Identify which cell holds the provided text, then report its (X, Y) central coordinate. 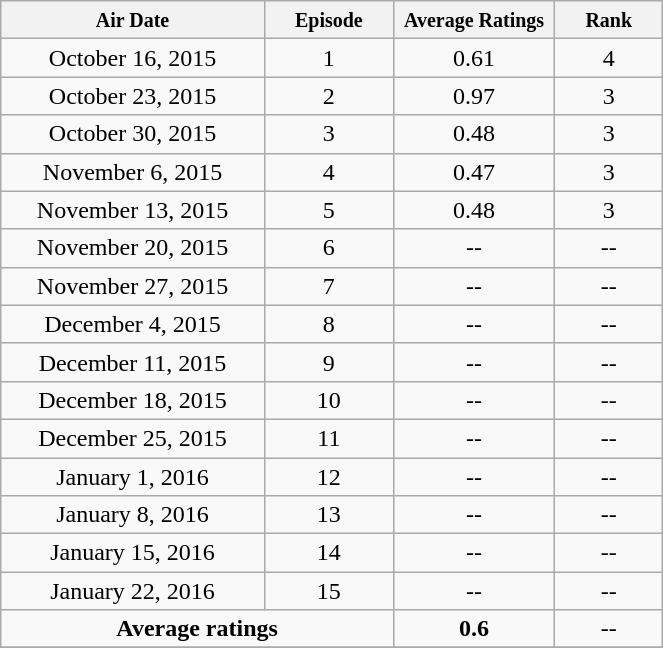
13 (328, 515)
6 (328, 248)
November 27, 2015 (132, 286)
November 6, 2015 (132, 172)
10 (328, 400)
December 11, 2015 (132, 362)
January 8, 2016 (132, 515)
Average ratings (198, 629)
15 (328, 591)
December 4, 2015 (132, 324)
0.6 (474, 629)
December 25, 2015 (132, 438)
7 (328, 286)
11 (328, 438)
Air Date (132, 20)
2 (328, 96)
January 15, 2016 (132, 553)
November 20, 2015 (132, 248)
January 22, 2016 (132, 591)
12 (328, 477)
Rank (609, 20)
14 (328, 553)
5 (328, 210)
8 (328, 324)
November 13, 2015 (132, 210)
October 16, 2015 (132, 58)
Episode (328, 20)
December 18, 2015 (132, 400)
Average Ratings (474, 20)
0.47 (474, 172)
0.97 (474, 96)
January 1, 2016 (132, 477)
0.61 (474, 58)
October 30, 2015 (132, 134)
October 23, 2015 (132, 96)
9 (328, 362)
1 (328, 58)
